Return (x, y) of the center of cell containing provided text 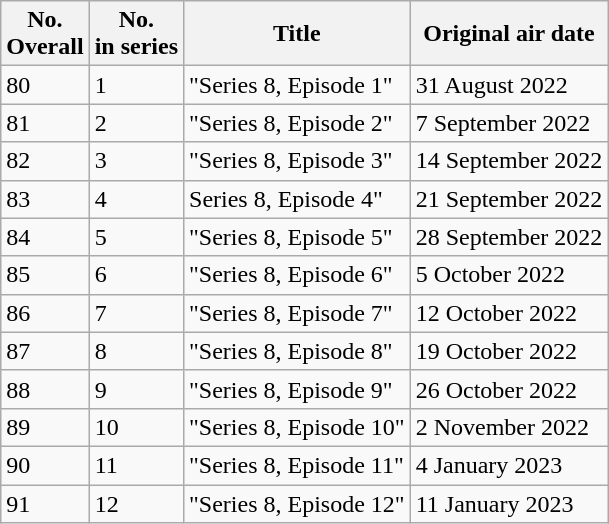
12 (136, 503)
88 (45, 389)
5 (136, 237)
No.Overall (45, 34)
11 January 2023 (509, 503)
"Series 8, Episode 10" (298, 427)
12 October 2022 (509, 313)
"Series 8, Episode 3" (298, 161)
"Series 8, Episode 8" (298, 351)
83 (45, 199)
14 September 2022 (509, 161)
"Series 8, Episode 1" (298, 85)
"Series 8, Episode 7" (298, 313)
5 October 2022 (509, 275)
10 (136, 427)
86 (45, 313)
4 January 2023 (509, 465)
82 (45, 161)
21 September 2022 (509, 199)
84 (45, 237)
Series 8, Episode 4" (298, 199)
6 (136, 275)
"Series 8, Episode 6" (298, 275)
19 October 2022 (509, 351)
7 September 2022 (509, 123)
7 (136, 313)
Title (298, 34)
81 (45, 123)
1 (136, 85)
87 (45, 351)
4 (136, 199)
"Series 8, Episode 2" (298, 123)
Original air date (509, 34)
"Series 8, Episode 12" (298, 503)
28 September 2022 (509, 237)
91 (45, 503)
11 (136, 465)
31 August 2022 (509, 85)
90 (45, 465)
85 (45, 275)
No.in series (136, 34)
26 October 2022 (509, 389)
"Series 8, Episode 11" (298, 465)
2 November 2022 (509, 427)
3 (136, 161)
"Series 8, Episode 9" (298, 389)
9 (136, 389)
89 (45, 427)
"Series 8, Episode 5" (298, 237)
8 (136, 351)
2 (136, 123)
80 (45, 85)
